From the cell containing the given text, extract its center point as [x, y] coordinate. 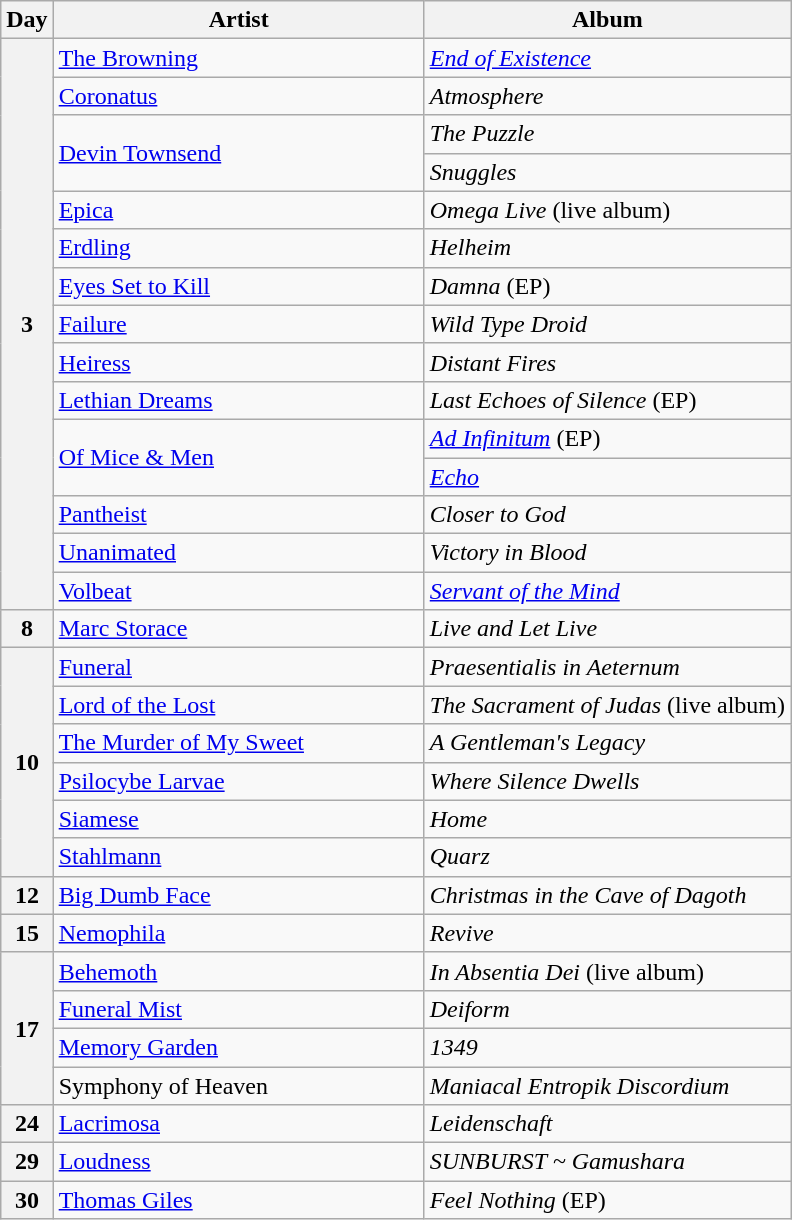
Snuggles [607, 172]
Servant of the Mind [607, 591]
The Browning [238, 58]
The Murder of My Sweet [238, 743]
15 [27, 933]
Helheim [607, 248]
Omega Live (live album) [607, 210]
Wild Type Droid [607, 324]
The Puzzle [607, 134]
Of Mice & Men [238, 457]
10 [27, 762]
Day [27, 20]
Erdling [238, 248]
Coronatus [238, 96]
12 [27, 895]
Distant Fires [607, 362]
17 [27, 1028]
Christmas in the Cave of Dagoth [607, 895]
Symphony of Heaven [238, 1085]
Album [607, 20]
3 [27, 324]
Leidenschaft [607, 1124]
Lacrimosa [238, 1124]
Failure [238, 324]
Marc Storace [238, 629]
In Absentia Dei (live album) [607, 971]
Devin Townsend [238, 153]
Epica [238, 210]
Psilocybe Larvae [238, 781]
Damna (EP) [607, 286]
Funeral [238, 667]
Deiform [607, 1009]
Nemophila [238, 933]
Revive [607, 933]
Pantheist [238, 515]
Siamese [238, 819]
8 [27, 629]
Live and Let Live [607, 629]
Volbeat [238, 591]
Funeral Mist [238, 1009]
Echo [607, 477]
A Gentleman's Legacy [607, 743]
Maniacal Entropik Discordium [607, 1085]
Last Echoes of Silence (EP) [607, 400]
Heiress [238, 362]
Atmosphere [607, 96]
Victory in Blood [607, 553]
1349 [607, 1047]
30 [27, 1200]
End of Existence [607, 58]
SUNBURST ~ Gamushara [607, 1162]
29 [27, 1162]
Unanimated [238, 553]
Feel Nothing (EP) [607, 1200]
Memory Garden [238, 1047]
Eyes Set to Kill [238, 286]
Lord of the Lost [238, 705]
Stahlmann [238, 857]
Home [607, 819]
Closer to God [607, 515]
Loudness [238, 1162]
Praesentialis in Aeternum [607, 667]
Quarz [607, 857]
The Sacrament of Judas (live album) [607, 705]
24 [27, 1124]
Behemoth [238, 971]
Big Dumb Face [238, 895]
Lethian Dreams [238, 400]
Artist [238, 20]
Thomas Giles [238, 1200]
Where Silence Dwells [607, 781]
Ad Infinitum (EP) [607, 438]
